Scan for the cell matching the given text and deliver its [x, y] coordinate at center. 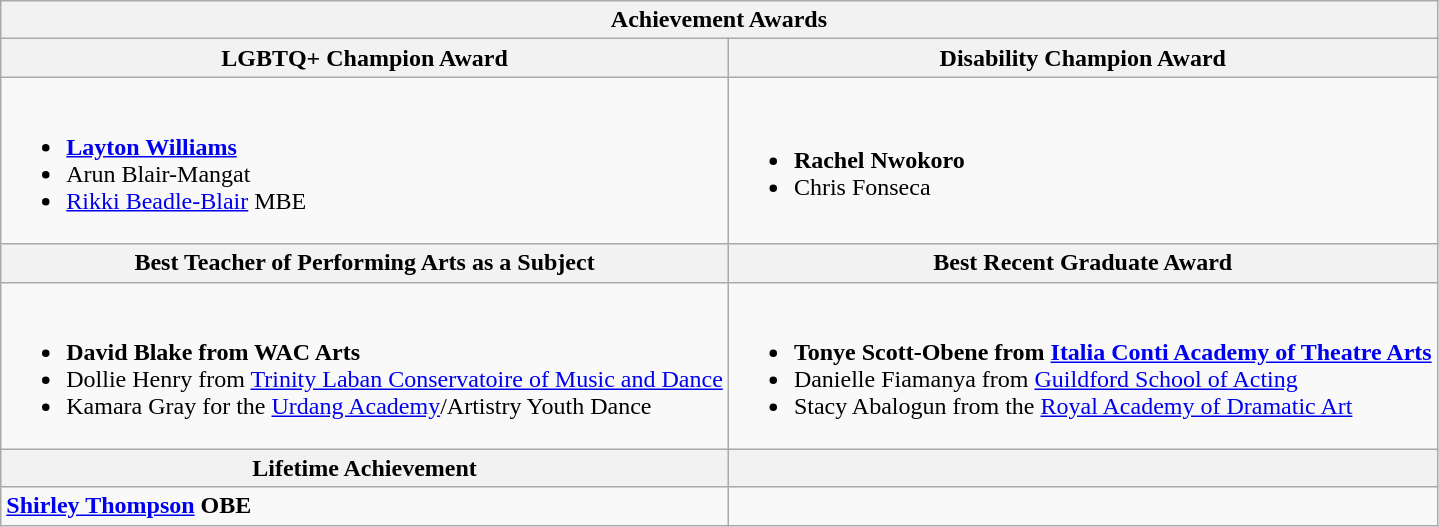
Shirley Thompson OBE [365, 506]
Best Teacher of Performing Arts as a Subject [365, 263]
LGBTQ+ Champion Award [365, 58]
Best Recent Graduate Award [1082, 263]
Layton WilliamsArun Blair-MangatRikki Beadle-Blair MBE [365, 160]
Lifetime Achievement [365, 468]
Rachel NwokoroChris Fonseca [1082, 160]
Disability Champion Award [1082, 58]
Achievement Awards [719, 20]
David Blake from WAC ArtsDollie Henry from Trinity Laban Conservatoire of Music and DanceKamara Gray for the Urdang Academy/Artistry Youth Dance [365, 366]
